Provide the (x, y) coordinate of the cell's center where the given text is located.  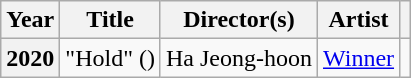
Title (110, 20)
Ha Jeong-hoon (238, 58)
Year (30, 20)
Winner (358, 58)
Artist (358, 20)
2020 (30, 58)
"Hold" () (110, 58)
Director(s) (238, 20)
